Scan for the cell matching the given text and deliver its [X, Y] coordinate at center. 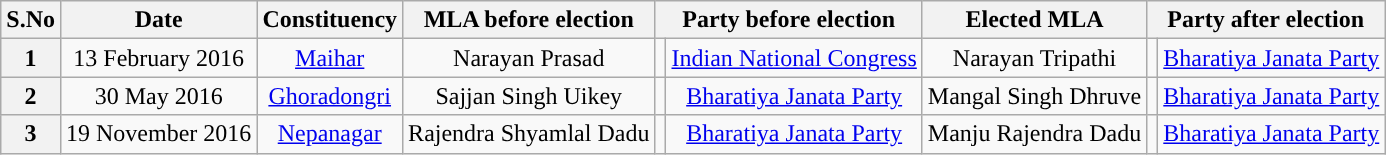
30 May 2016 [158, 96]
3 [31, 134]
Narayan Tripathi [1034, 58]
19 November 2016 [158, 134]
S.No [31, 20]
Maihar [330, 58]
Narayan Prasad [529, 58]
Constituency [330, 20]
Manju Rajendra Dadu [1034, 134]
Sajjan Singh Uikey [529, 96]
Nepanagar [330, 134]
Date [158, 20]
MLA before election [529, 20]
Party before election [788, 20]
Elected MLA [1034, 20]
Rajendra Shyamlal Dadu [529, 134]
Party after election [1266, 20]
2 [31, 96]
Ghoradongri [330, 96]
1 [31, 58]
Indian National Congress [794, 58]
Mangal Singh Dhruve [1034, 96]
13 February 2016 [158, 58]
